Identify which cell holds the provided text, then report its (X, Y) central coordinate. 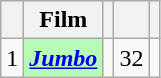
Film (64, 20)
Jumbo (64, 58)
1 (12, 58)
32 (132, 58)
